Scan for the cell matching the given text and deliver its (x, y) coordinate at center. 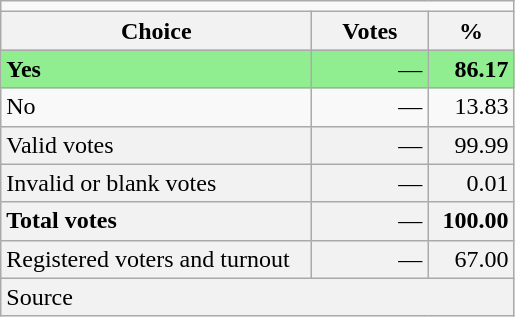
Registered voters and turnout (156, 259)
Votes (370, 31)
86.17 (471, 69)
Choice (156, 31)
% (471, 31)
67.00 (471, 259)
Valid votes (156, 145)
Yes (156, 69)
Source (258, 297)
No (156, 107)
100.00 (471, 221)
0.01 (471, 183)
Invalid or blank votes (156, 183)
99.99 (471, 145)
13.83 (471, 107)
Total votes (156, 221)
